Capture the cell that displays the provided text and extract its (x, y) central coordinate. 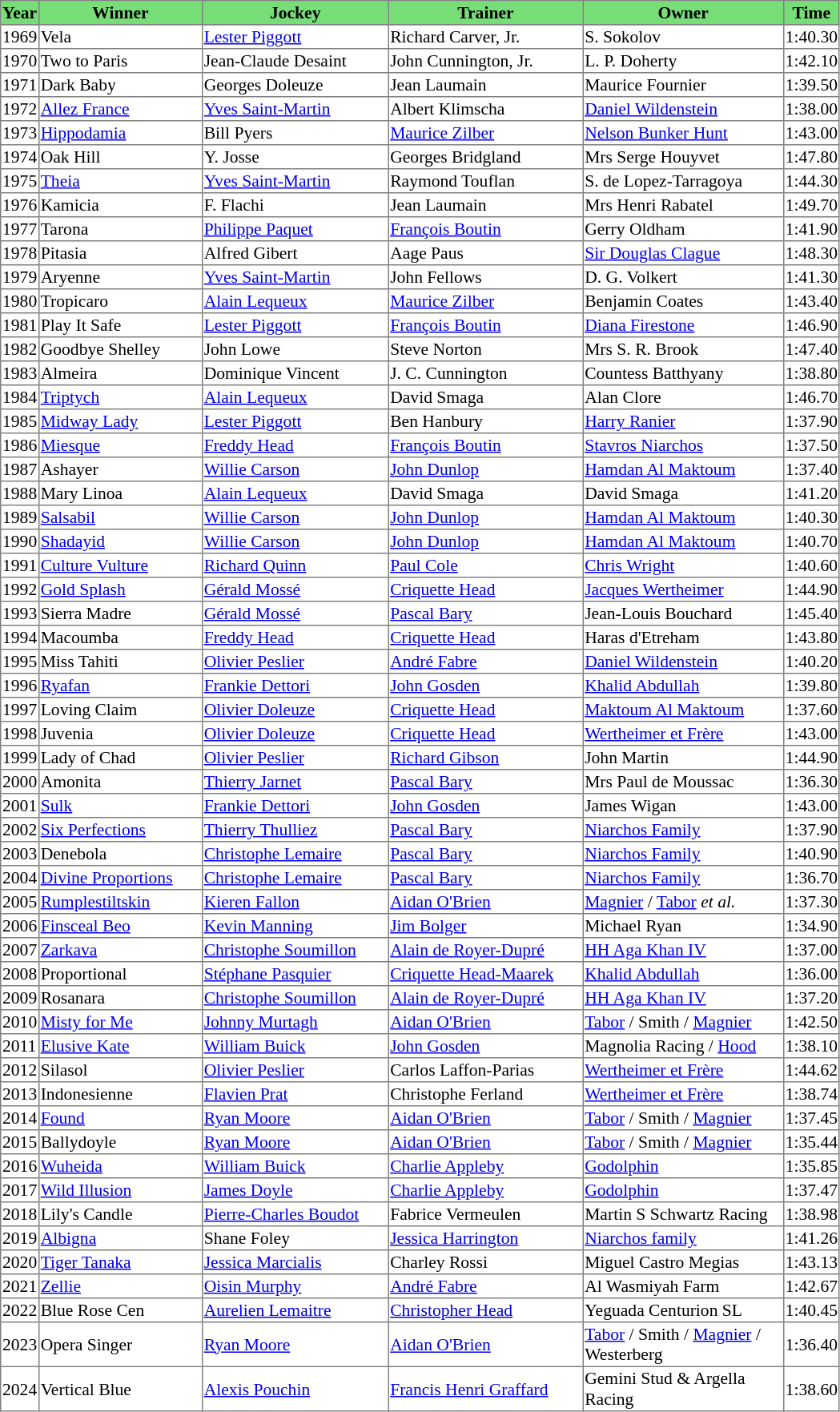
J. C. Cunnington (485, 373)
Philippe Paquet (295, 229)
Harry Ranier (683, 421)
1969 (20, 37)
1:38.74 (811, 1094)
2024 (20, 1389)
Play It Safe (120, 325)
Gold Splash (120, 589)
1:44.30 (811, 181)
1:37.50 (811, 445)
2023 (20, 1345)
1:40.45 (811, 1310)
Aage Paus (485, 253)
1:41.90 (811, 229)
Winner (120, 13)
Maktoum Al Maktoum (683, 710)
2011 (20, 1046)
Albigna (120, 1238)
1:46.70 (811, 397)
1973 (20, 133)
Paul Cole (485, 565)
Pitasia (120, 253)
Culture Vulture (120, 565)
1:40.60 (811, 565)
1:43.13 (811, 1262)
Pierre-Charles Boudot (295, 1214)
1:39.50 (811, 85)
Ben Hanbury (485, 421)
1972 (20, 109)
Alexis Pouchin (295, 1389)
1979 (20, 277)
Steve Norton (485, 349)
1:34.90 (811, 926)
Francis Henri Graffard (485, 1389)
1:47.80 (811, 157)
Martin S Schwartz Racing (683, 1214)
Shane Foley (295, 1238)
Almeira (120, 373)
F. Flachi (295, 205)
Christophe Ferland (485, 1094)
1977 (20, 229)
1991 (20, 565)
Richard Gibson (485, 758)
Denebola (120, 854)
Juvenia (120, 734)
2000 (20, 782)
2015 (20, 1142)
1997 (20, 710)
Mrs Henri Rabatel (683, 205)
Elusive Kate (120, 1046)
1:48.30 (811, 253)
Sierra Madre (120, 613)
2013 (20, 1094)
Magnier / Tabor et al. (683, 902)
1995 (20, 662)
1985 (20, 421)
2022 (20, 1310)
2019 (20, 1238)
1:37.47 (811, 1190)
Christopher Head (485, 1310)
Shadayid (120, 541)
Y. Josse (295, 157)
James Wigan (683, 806)
1993 (20, 613)
Ballydoyle (120, 1142)
Ashayer (120, 469)
2001 (20, 806)
1974 (20, 157)
1:35.44 (811, 1142)
Salsabil (120, 517)
Jessica Marcialis (295, 1262)
Owner (683, 13)
Sulk (120, 806)
Diana Firestone (683, 325)
Loving Claim (120, 710)
Vela (120, 37)
2007 (20, 950)
D. G. Volkert (683, 277)
1:39.80 (811, 686)
1999 (20, 758)
Proportional (120, 974)
John Martin (683, 758)
Midway Lady (120, 421)
Mrs S. R. Brook (683, 349)
Georges Bridgland (485, 157)
Georges Doleuze (295, 85)
1:41.20 (811, 493)
1:41.30 (811, 277)
Albert Klimscha (485, 109)
Zellie (120, 1286)
1984 (20, 397)
2006 (20, 926)
James Doyle (295, 1190)
1:47.40 (811, 349)
1:37.20 (811, 998)
Macoumba (120, 638)
Goodbye Shelley (120, 349)
Lady of Chad (120, 758)
1978 (20, 253)
Jean-Claude Desaint (295, 61)
1:43.80 (811, 638)
Wild Illusion (120, 1190)
1:45.40 (811, 613)
Alfred Gibert (295, 253)
Theia (120, 181)
1:36.00 (811, 974)
2003 (20, 854)
Mrs Paul de Moussac (683, 782)
2021 (20, 1286)
John Fellows (485, 277)
1:40.70 (811, 541)
1:38.60 (811, 1389)
Magnolia Racing / Hood (683, 1046)
Al Wasmiyah Farm (683, 1286)
S. de Lopez-Tarragoya (683, 181)
Tiger Tanaka (120, 1262)
1:38.10 (811, 1046)
2014 (20, 1118)
John Cunnington, Jr. (485, 61)
2004 (20, 878)
1:38.80 (811, 373)
1992 (20, 589)
2009 (20, 998)
1994 (20, 638)
1:36.70 (811, 878)
1:37.45 (811, 1118)
Tarona (120, 229)
1987 (20, 469)
2018 (20, 1214)
1:40.20 (811, 662)
1:40.90 (811, 854)
Charley Rossi (485, 1262)
Miguel Castro Megias (683, 1262)
Stéphane Pasquier (295, 974)
Rumplestiltskin (120, 902)
Six Perfections (120, 830)
1983 (20, 373)
Yeguada Centurion SL (683, 1310)
2020 (20, 1262)
1986 (20, 445)
Divine Proportions (120, 878)
1989 (20, 517)
Michael Ryan (683, 926)
Hippodamia (120, 133)
2017 (20, 1190)
Jessica Harrington (485, 1238)
Vertical Blue (120, 1389)
1975 (20, 181)
S. Sokolov (683, 37)
Flavien Prat (295, 1094)
Time (811, 13)
1:49.70 (811, 205)
Richard Quinn (295, 565)
Kevin Manning (295, 926)
Year (20, 13)
Dominique Vincent (295, 373)
Gerry Oldham (683, 229)
L. P. Doherty (683, 61)
Wuheida (120, 1166)
2010 (20, 1022)
Raymond Touflan (485, 181)
1:44.62 (811, 1070)
Found (120, 1118)
1976 (20, 205)
Triptych (120, 397)
1971 (20, 85)
Aryenne (120, 277)
2008 (20, 974)
1:37.30 (811, 902)
Kamicia (120, 205)
John Lowe (295, 349)
Carlos Laffon-Parias (485, 1070)
Zarkava (120, 950)
Blue Rose Cen (120, 1310)
Lily's Candle (120, 1214)
Ryafan (120, 686)
1988 (20, 493)
Thierry Jarnet (295, 782)
Indonesienne (120, 1094)
1970 (20, 61)
Alan Clore (683, 397)
2012 (20, 1070)
1:37.60 (811, 710)
Mary Linoa (120, 493)
Mrs Serge Houyvet (683, 157)
Niarchos family (683, 1238)
Gemini Stud & Argella Racing (683, 1389)
1981 (20, 325)
2005 (20, 902)
2002 (20, 830)
1:46.90 (811, 325)
Jacques Wertheimer (683, 589)
1990 (20, 541)
Misty for Me (120, 1022)
1:36.30 (811, 782)
Haras d'Etreham (683, 638)
1:42.50 (811, 1022)
Thierry Thulliez (295, 830)
Opera Singer (120, 1345)
Miss Tahiti (120, 662)
2016 (20, 1166)
Miesque (120, 445)
1996 (20, 686)
Countess Batthyany (683, 373)
1:43.40 (811, 301)
1:35.85 (811, 1166)
Silasol (120, 1070)
Benjamin Coates (683, 301)
Oak Hill (120, 157)
1:37.40 (811, 469)
1:41.26 (811, 1238)
Dark Baby (120, 85)
Finsceal Beo (120, 926)
Amonita (120, 782)
1:38.98 (811, 1214)
Johnny Murtagh (295, 1022)
Maurice Fournier (683, 85)
Nelson Bunker Hunt (683, 133)
Richard Carver, Jr. (485, 37)
Fabrice Vermeulen (485, 1214)
Two to Paris (120, 61)
Bill Pyers (295, 133)
Oisin Murphy (295, 1286)
1:38.00 (811, 109)
1980 (20, 301)
Tabor / Smith / Magnier / Westerberg (683, 1345)
Aurelien Lemaitre (295, 1310)
Jim Bolger (485, 926)
1982 (20, 349)
1998 (20, 734)
Trainer (485, 13)
Stavros Niarchos (683, 445)
Allez France (120, 109)
Jean-Louis Bouchard (683, 613)
Jockey (295, 13)
1:37.00 (811, 950)
Sir Douglas Clague (683, 253)
Chris Wright (683, 565)
1:36.40 (811, 1345)
Rosanara (120, 998)
Tropicaro (120, 301)
1:42.67 (811, 1286)
1:42.10 (811, 61)
Criquette Head-Maarek (485, 974)
Kieren Fallon (295, 902)
